Return (X, Y) of the center of cell containing provided text 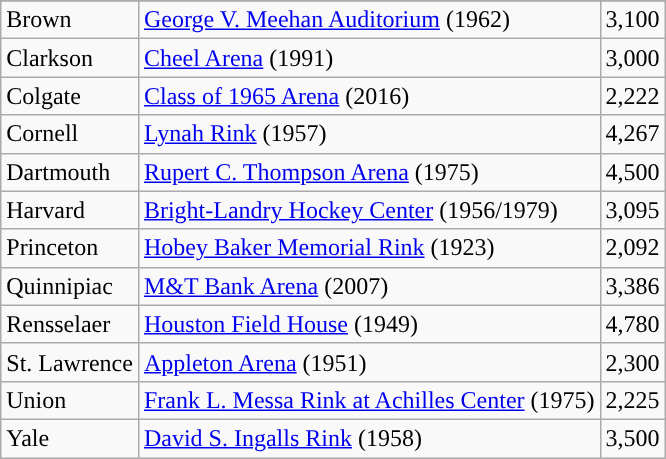
Clarkson (70, 58)
3,500 (632, 438)
Appleton Arena (1951) (369, 362)
Union (70, 400)
Houston Field House (1949) (369, 324)
Class of 1965 Arena (2016) (369, 96)
George V. Meehan Auditorium (1962) (369, 20)
Yale (70, 438)
Rupert C. Thompson Arena (1975) (369, 172)
David S. Ingalls Rink (1958) (369, 438)
3,095 (632, 210)
Rensselaer (70, 324)
4,267 (632, 134)
2,300 (632, 362)
2,092 (632, 248)
Dartmouth (70, 172)
Lynah Rink (1957) (369, 134)
Harvard (70, 210)
2,225 (632, 400)
Bright-Landry Hockey Center (1956/1979) (369, 210)
3,386 (632, 286)
Princeton (70, 248)
Cheel Arena (1991) (369, 58)
4,500 (632, 172)
Brown (70, 20)
Colgate (70, 96)
St. Lawrence (70, 362)
M&T Bank Arena (2007) (369, 286)
3,000 (632, 58)
Cornell (70, 134)
Frank L. Messa Rink at Achilles Center (1975) (369, 400)
Hobey Baker Memorial Rink (1923) (369, 248)
4,780 (632, 324)
2,222 (632, 96)
Quinnipiac (70, 286)
3,100 (632, 20)
